For the text-containing cell, return its midpoint in (x, y) coordinate format. 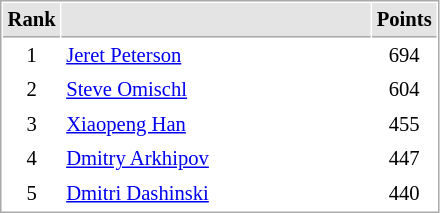
604 (404, 90)
Xiaopeng Han (216, 124)
Jeret Peterson (216, 56)
440 (404, 194)
Rank (32, 20)
4 (32, 158)
Dmitry Arkhipov (216, 158)
447 (404, 158)
1 (32, 56)
3 (32, 124)
455 (404, 124)
5 (32, 194)
2 (32, 90)
694 (404, 56)
Steve Omischl (216, 90)
Points (404, 20)
Dmitri Dashinski (216, 194)
